From the cell containing the given text, extract its center point as [X, Y] coordinate. 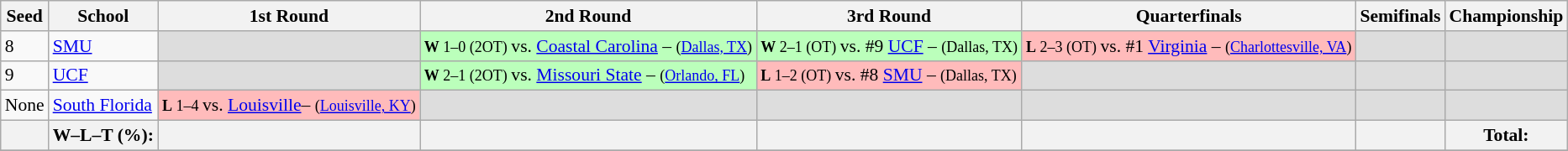
Quarterfinals [1188, 16]
W 2–1 (2OT) vs. Missouri State – (Orlando, FL) [588, 75]
School [103, 16]
L 2–3 (OT) vs. #1 Virginia – (Charlottesville, VA) [1188, 46]
W–L–T (%): [103, 136]
UCF [103, 75]
Total: [1507, 136]
Championship [1507, 16]
3rd Round [889, 16]
None [25, 106]
L 1–2 (OT) vs. #8 SMU – (Dallas, TX) [889, 75]
Semifinals [1400, 16]
South Florida [103, 106]
Seed [25, 16]
9 [25, 75]
L 1–4 vs. Louisville– (Louisville, KY) [289, 106]
8 [25, 46]
W 2–1 (OT) vs. #9 UCF – (Dallas, TX) [889, 46]
SMU [103, 46]
1st Round [289, 16]
2nd Round [588, 16]
W 1–0 (2OT) vs. Coastal Carolina – (Dallas, TX) [588, 46]
